For the text-containing cell, return its midpoint in [x, y] coordinate format. 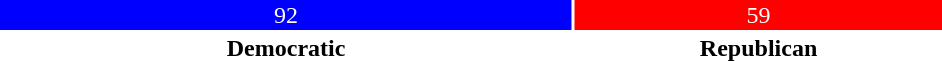
92 [286, 15]
59 [758, 15]
